Return [x, y] of the center of cell containing provided text 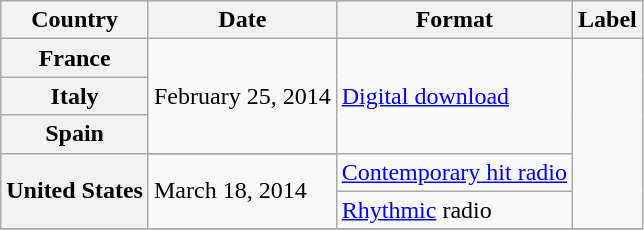
Label [608, 20]
Format [454, 20]
France [75, 58]
Country [75, 20]
Digital download [454, 96]
Date [242, 20]
Italy [75, 96]
Contemporary hit radio [454, 172]
February 25, 2014 [242, 96]
United States [75, 191]
Spain [75, 134]
March 18, 2014 [242, 191]
Rhythmic radio [454, 210]
